Output the (x, y) coordinate of the center of the cell containing the given text.  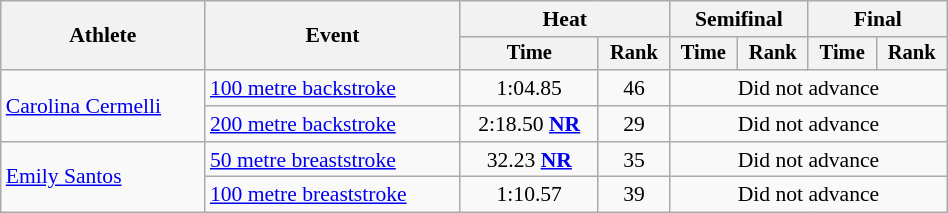
46 (634, 88)
Semifinal (738, 19)
Event (332, 36)
1:10.57 (529, 195)
Heat (564, 19)
100 metre backstroke (332, 88)
1:04.85 (529, 88)
29 (634, 124)
50 metre breaststroke (332, 160)
2:18.50 NR (529, 124)
39 (634, 195)
Final (878, 19)
200 metre backstroke (332, 124)
Emily Santos (103, 178)
35 (634, 160)
Athlete (103, 36)
32.23 NR (529, 160)
Carolina Cermelli (103, 106)
100 metre breaststroke (332, 195)
